Provide the (X, Y) coordinate of the cell's center where the given text is located.  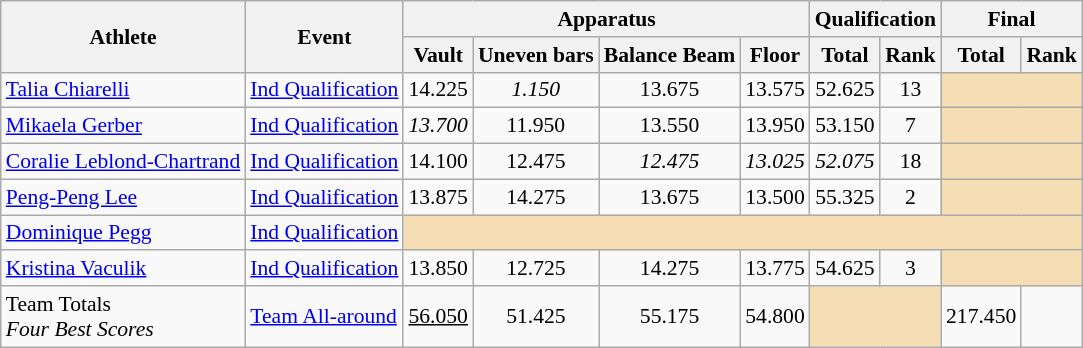
13.950 (774, 126)
54.800 (774, 316)
Event (324, 36)
52.075 (845, 162)
1.150 (536, 90)
Uneven bars (536, 55)
Team TotalsFour Best Scores (123, 316)
18 (910, 162)
Mikaela Gerber (123, 126)
14.100 (438, 162)
13.575 (774, 90)
12.725 (536, 269)
Coralie Leblond-Chartrand (123, 162)
14.225 (438, 90)
51.425 (536, 316)
13.025 (774, 162)
Team All-around (324, 316)
Athlete (123, 36)
13.550 (670, 126)
52.625 (845, 90)
Qualification (876, 19)
Talia Chiarelli (123, 90)
Dominique Pegg (123, 233)
Floor (774, 55)
3 (910, 269)
11.950 (536, 126)
Apparatus (606, 19)
13.775 (774, 269)
Peng-Peng Lee (123, 197)
55.175 (670, 316)
Vault (438, 55)
55.325 (845, 197)
54.625 (845, 269)
2 (910, 197)
Balance Beam (670, 55)
13 (910, 90)
56.050 (438, 316)
13.850 (438, 269)
53.150 (845, 126)
Final (1012, 19)
7 (910, 126)
13.875 (438, 197)
13.500 (774, 197)
13.700 (438, 126)
217.450 (981, 316)
Kristina Vaculik (123, 269)
